Extract the [x, y] coordinate from the center of the cell holding the provided text.  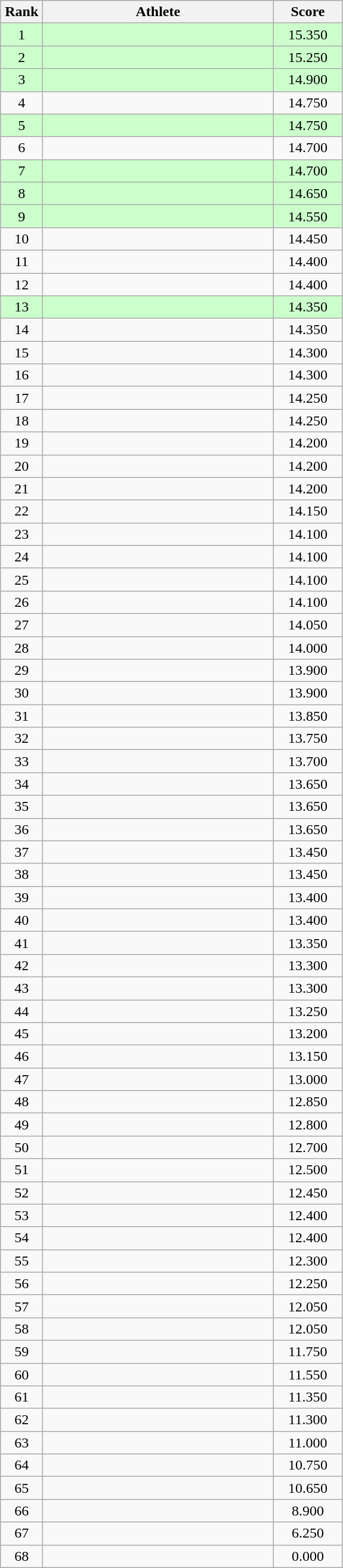
15.350 [308, 35]
50 [21, 1147]
13 [21, 307]
12.300 [308, 1261]
45 [21, 1034]
11.000 [308, 1443]
32 [21, 739]
37 [21, 852]
60 [21, 1374]
35 [21, 807]
62 [21, 1420]
Score [308, 12]
13.850 [308, 716]
29 [21, 671]
58 [21, 1329]
66 [21, 1511]
0.000 [308, 1556]
48 [21, 1102]
52 [21, 1193]
57 [21, 1306]
61 [21, 1397]
43 [21, 988]
49 [21, 1125]
10.650 [308, 1488]
39 [21, 897]
4 [21, 103]
12 [21, 285]
14.000 [308, 647]
36 [21, 829]
30 [21, 693]
12.450 [308, 1193]
11.750 [308, 1351]
8.900 [308, 1511]
31 [21, 716]
42 [21, 965]
38 [21, 875]
5 [21, 125]
18 [21, 421]
28 [21, 647]
51 [21, 1170]
68 [21, 1556]
26 [21, 602]
14.550 [308, 216]
13.200 [308, 1034]
24 [21, 557]
21 [21, 489]
13.700 [308, 761]
65 [21, 1488]
13.150 [308, 1057]
17 [21, 398]
10.750 [308, 1465]
46 [21, 1057]
47 [21, 1079]
14.900 [308, 80]
11.350 [308, 1397]
12.800 [308, 1125]
9 [21, 216]
19 [21, 443]
Athlete [158, 12]
13.750 [308, 739]
6 [21, 148]
14.050 [308, 625]
20 [21, 466]
14.650 [308, 193]
1 [21, 35]
44 [21, 1011]
14.450 [308, 239]
12.250 [308, 1283]
25 [21, 579]
34 [21, 784]
67 [21, 1533]
15.250 [308, 57]
63 [21, 1443]
56 [21, 1283]
3 [21, 80]
13.000 [308, 1079]
11.550 [308, 1374]
8 [21, 193]
12.500 [308, 1170]
54 [21, 1238]
14 [21, 330]
7 [21, 171]
Rank [21, 12]
11 [21, 261]
55 [21, 1261]
27 [21, 625]
33 [21, 761]
41 [21, 943]
2 [21, 57]
53 [21, 1215]
10 [21, 239]
12.850 [308, 1102]
15 [21, 353]
13.250 [308, 1011]
6.250 [308, 1533]
23 [21, 534]
16 [21, 375]
12.700 [308, 1147]
40 [21, 920]
64 [21, 1465]
59 [21, 1351]
13.350 [308, 943]
11.300 [308, 1420]
22 [21, 511]
14.150 [308, 511]
